Output the [X, Y] coordinate of the center of the cell containing the given text.  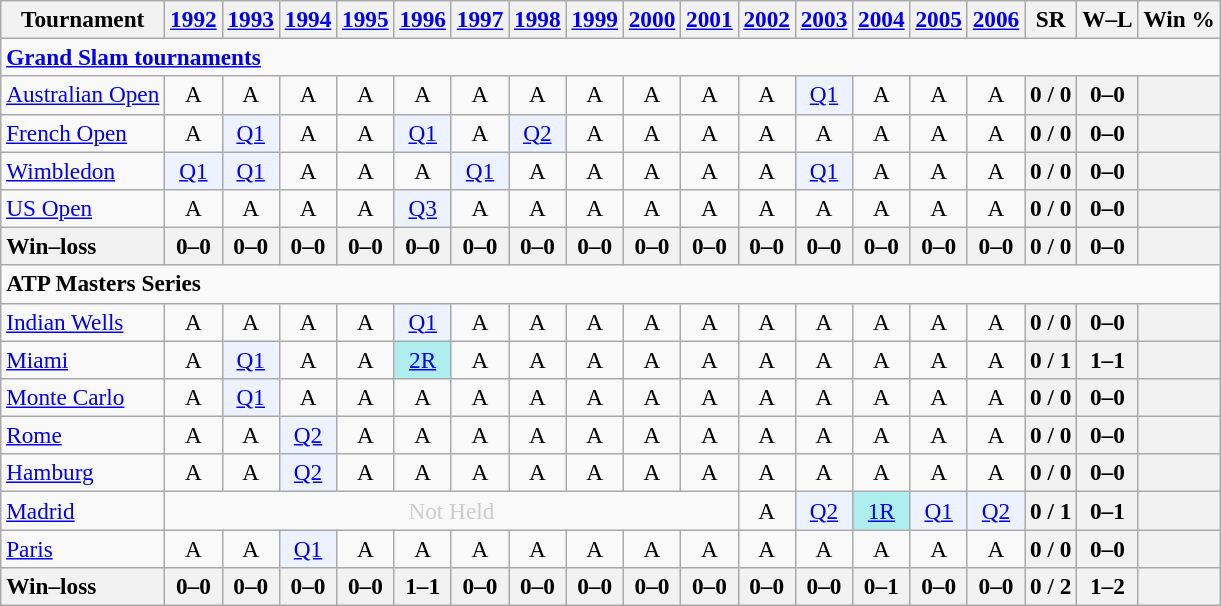
1994 [308, 19]
Monte Carlo [83, 397]
1–2 [1108, 586]
US Open [83, 208]
Indian Wells [83, 322]
Rome [83, 435]
Madrid [83, 510]
Miami [83, 359]
2006 [996, 19]
ATP Masters Series [610, 284]
Q3 [422, 208]
0 / 2 [1051, 586]
1995 [366, 19]
2003 [824, 19]
1999 [594, 19]
Paris [83, 548]
Tournament [83, 19]
2001 [710, 19]
1997 [480, 19]
2005 [938, 19]
2000 [652, 19]
Grand Slam tournaments [610, 57]
French Open [83, 133]
2R [422, 359]
SR [1051, 19]
Not Held [452, 510]
1996 [422, 19]
W–L [1108, 19]
1998 [538, 19]
Hamburg [83, 473]
Wimbledon [83, 170]
1993 [250, 19]
1R [882, 510]
2002 [766, 19]
1992 [194, 19]
Australian Open [83, 95]
Win % [1179, 19]
2004 [882, 19]
